Detect which cell encompasses the target text, then output its [x, y] center coordinate. 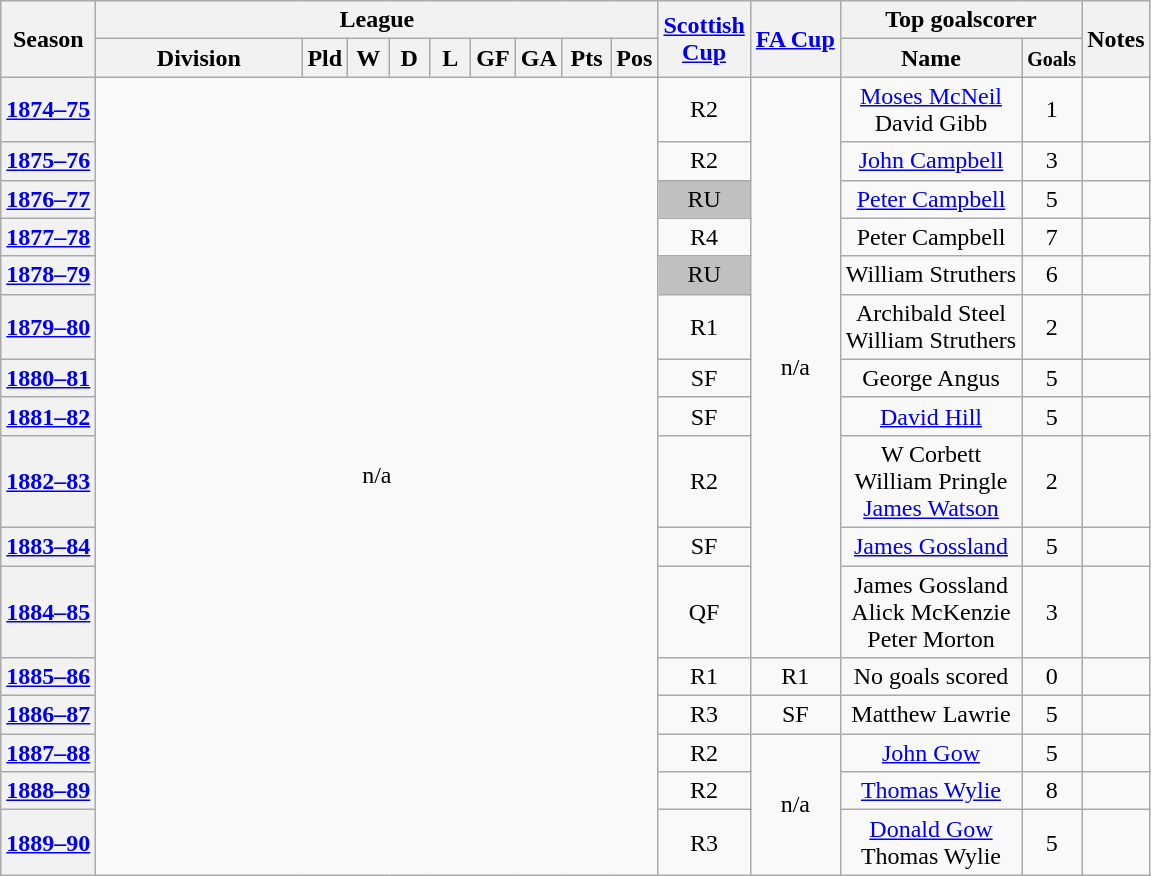
League [377, 20]
Pos [634, 58]
Matthew Lawrie [930, 715]
W [368, 58]
1 [1052, 110]
1874–75 [48, 110]
William Struthers [930, 275]
Thomas Wylie [930, 791]
1876–77 [48, 199]
Name [930, 58]
George Angus [930, 378]
1889–90 [48, 842]
8 [1052, 791]
R4 [704, 237]
6 [1052, 275]
John Campbell [930, 161]
1879–80 [48, 326]
GA [538, 58]
L [450, 58]
1884–85 [48, 612]
1883–84 [48, 546]
1878–79 [48, 275]
Pts [586, 58]
FA Cup [795, 39]
QF [704, 612]
1888–89 [48, 791]
GF [493, 58]
Moses McNeilDavid Gibb [930, 110]
1882–83 [48, 481]
Notes [1116, 39]
W Corbett William Pringle James Watson [930, 481]
James Gossland Alick McKenzie Peter Morton [930, 612]
Division [199, 58]
1881–82 [48, 416]
Archibald Steel William Struthers [930, 326]
0 [1052, 677]
No goals scored [930, 677]
ScottishCup [704, 39]
Donald Gow Thomas Wylie [930, 842]
1886–87 [48, 715]
1877–78 [48, 237]
Season [48, 39]
7 [1052, 237]
1875–76 [48, 161]
1887–88 [48, 753]
1880–81 [48, 378]
Top goalscorer [960, 20]
D [410, 58]
James Gossland [930, 546]
Goals [1052, 58]
Pld [325, 58]
David Hill [930, 416]
John Gow [930, 753]
1885–86 [48, 677]
